Extract the (x, y) coordinate from the center of the cell holding the provided text.  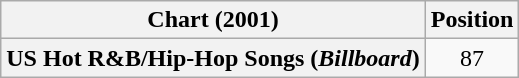
US Hot R&B/Hip-Hop Songs (Billboard) (213, 58)
87 (472, 58)
Position (472, 20)
Chart (2001) (213, 20)
